Output the [X, Y] coordinate of the center of the cell containing the given text.  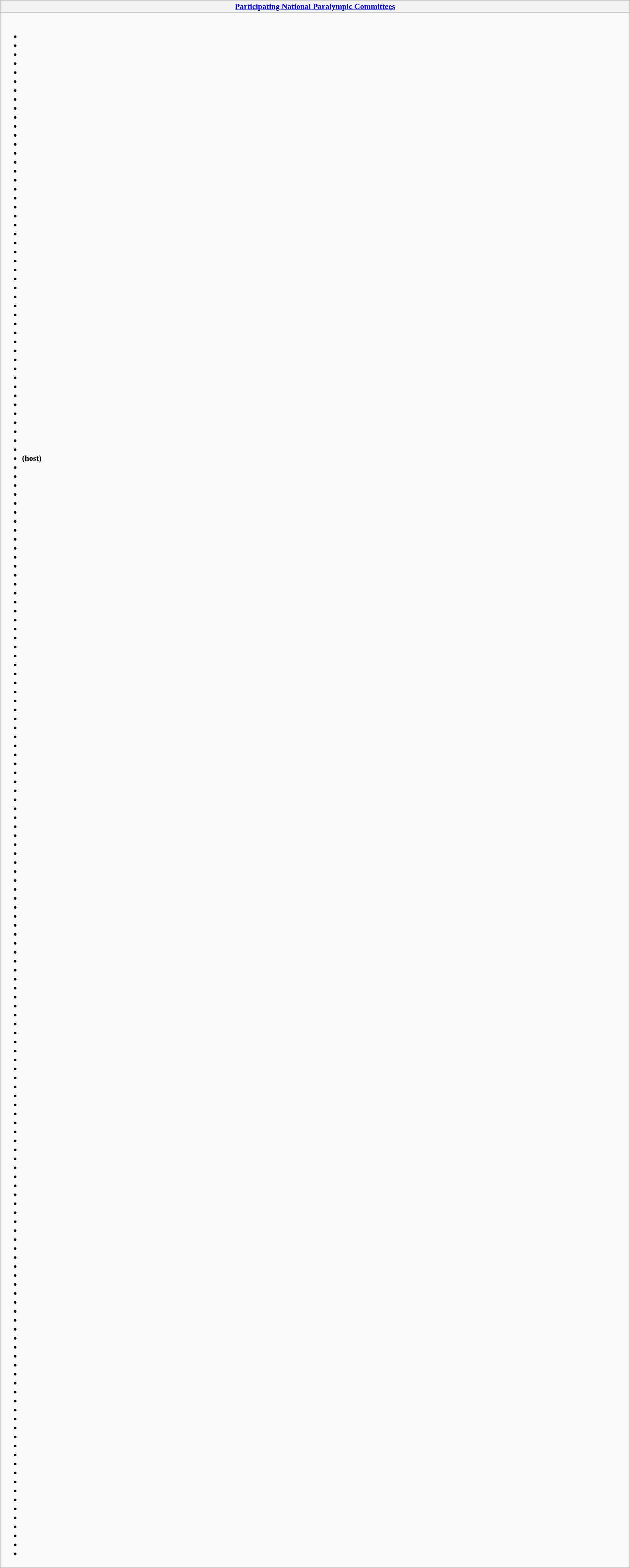
(host) [315, 790]
Participating National Paralympic Committees [315, 7]
